Locate the cell with the specified text and output its [x, y] center coordinate. 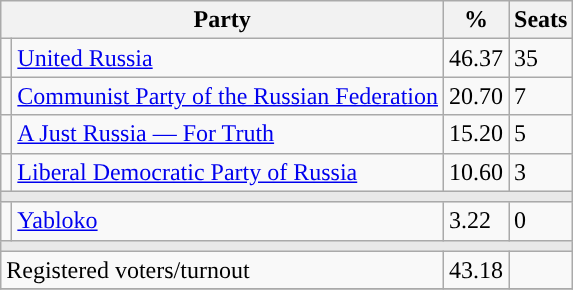
Communist Party of the Russian Federation [228, 96]
Registered voters/turnout [222, 270]
Party [222, 20]
5 [541, 134]
7 [541, 96]
United Russia [228, 58]
46.37 [476, 58]
35 [541, 58]
Liberal Democratic Party of Russia [228, 172]
Yabloko [228, 221]
43.18 [476, 270]
0 [541, 221]
% [476, 20]
10.60 [476, 172]
Seats [541, 20]
20.70 [476, 96]
3.22 [476, 221]
A Just Russia — For Truth [228, 134]
3 [541, 172]
15.20 [476, 134]
